Determine the [x, y] coordinate at the center of the cell enclosing the given text.  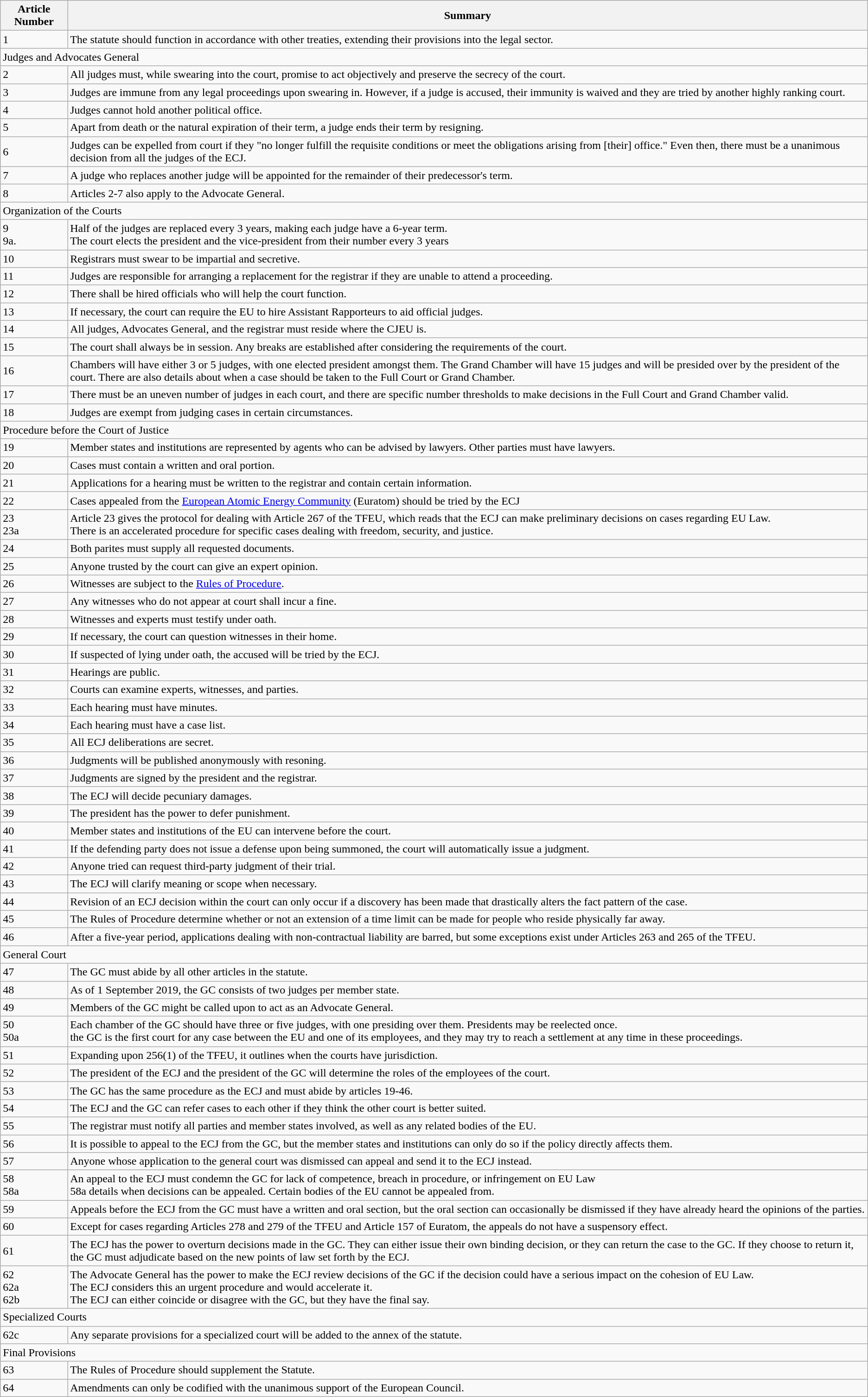
10 [34, 258]
Any witnesses who do not appear at court shall incur a fine. [468, 602]
16 [34, 371]
6 [34, 151]
Specialized Courts [434, 1317]
34 [34, 725]
Judgments will be published anonymously with resoning. [468, 760]
Both parites must supply all requested documents. [468, 548]
If the defending party does not issue a defense upon being summoned, the court will automatically issue a judgment. [468, 848]
31 [34, 672]
39 [34, 813]
Summary [468, 16]
42 [34, 866]
If necessary, the court can question witnesses in their home. [468, 637]
21 [34, 483]
19 [34, 448]
48 [34, 990]
Amendments can only be codified with the unanimous support of the European Council. [468, 1388]
26 [34, 584]
20 [34, 465]
Anyone whose application to the general court was dismissed can appeal and send it to the ECJ instead. [468, 1161]
5 [34, 128]
57 [34, 1161]
15 [34, 347]
All judges, Advocates General, and the registrar must reside where the CJEU is. [468, 329]
63 [34, 1370]
52 [34, 1073]
Organization of the Courts [434, 211]
The ECJ will decide pecuniary damages. [468, 795]
6262a62b [34, 1287]
Final Provisions [434, 1352]
8 [34, 193]
Except for cases regarding Articles 278 and 279 of the TFEU and Article 157 of Euratom, the appeals do not have a suspensory effect. [468, 1227]
62c [34, 1335]
General Court [434, 955]
55 [34, 1126]
35 [34, 743]
53 [34, 1090]
49 [34, 1007]
Procedure before the Court of Justice [434, 430]
29 [34, 637]
40 [34, 831]
28 [34, 619]
37 [34, 778]
Registrars must swear to be impartial and secretive. [468, 258]
Member states and institutions are represented by agents who can be advised by lawyers. Other parties must have lawyers. [468, 448]
51 [34, 1055]
Expanding upon 256(1) of the TFEU, it outlines when the courts have jurisdiction. [468, 1055]
2323a [34, 524]
38 [34, 795]
36 [34, 760]
The Rules of Procedure determine whether or not an extension of a time limit can be made for people who reside physically far away. [468, 919]
61 [34, 1250]
56 [34, 1143]
Apart from death or the natural expiration of their term, a judge ends their term by resigning. [468, 128]
25 [34, 566]
12 [34, 294]
Article Number [34, 16]
A judge who replaces another judge will be appointed for the remainder of their predecessor's term. [468, 175]
41 [34, 848]
59 [34, 1209]
54 [34, 1108]
14 [34, 329]
It is possible to appeal to the ECJ from the GC, but the member states and institutions can only do so if the policy directly affects them. [468, 1143]
33 [34, 707]
The GC has the same procedure as the ECJ and must abide by articles 19-46. [468, 1090]
As of 1 September 2019, the GC consists of two judges per member state. [468, 990]
Cases appealed from the European Atomic Energy Community (Euratom) should be tried by the ECJ [468, 500]
22 [34, 500]
Hearings are public. [468, 672]
44 [34, 902]
All ECJ deliberations are secret. [468, 743]
18 [34, 412]
24 [34, 548]
45 [34, 919]
Judges are exempt from judging cases in certain circumstances. [468, 412]
Revision of an ECJ decision within the court can only occur if a discovery has been made that drastically alters the fact pattern of the case. [468, 902]
60 [34, 1227]
The court shall always be in session. Any breaks are established after considering the requirements of the court. [468, 347]
The registrar must notify all parties and member states involved, as well as any related bodies of the EU. [468, 1126]
2 [34, 75]
There shall be hired officials who will help the court function. [468, 294]
Cases must contain a written and oral portion. [468, 465]
Any separate provisions for a specialized court will be added to the annex of the statute. [468, 1335]
Judges and Advocates General [434, 57]
Judgments are signed by the president and the registrar. [468, 778]
Judges cannot hold another political office. [468, 110]
1 [34, 39]
All judges must, while swearing into the court, promise to act objectively and preserve the secrecy of the court. [468, 75]
7 [34, 175]
4 [34, 110]
The statute should function in accordance with other treaties, extending their provisions into the legal sector. [468, 39]
11 [34, 276]
Anyone trusted by the court can give an expert opinion. [468, 566]
The president of the ECJ and the president of the GC will determine the roles of the employees of the court. [468, 1073]
3 [34, 92]
46 [34, 937]
Articles 2-7 also apply to the Advocate General. [468, 193]
32 [34, 690]
Judges are responsible for arranging a replacement for the registrar if they are unable to attend a proceeding. [468, 276]
17 [34, 395]
Members of the GC might be called upon to act as an Advocate General. [468, 1007]
5858a [34, 1186]
Witnesses and experts must testify under oath. [468, 619]
43 [34, 884]
47 [34, 972]
If necessary, the court can require the EU to hire Assistant Rapporteurs to aid official judges. [468, 312]
64 [34, 1388]
27 [34, 602]
99a. [34, 235]
Each hearing must have minutes. [468, 707]
Member states and institutions of the EU can intervene before the court. [468, 831]
If suspected of lying under oath, the accused will be tried by the ECJ. [468, 654]
13 [34, 312]
Each hearing must have a case list. [468, 725]
Applications for a hearing must be written to the registrar and contain certain information. [468, 483]
5050a [34, 1032]
The Rules of Procedure should supplement the Statute. [468, 1370]
The ECJ will clarify meaning or scope when necessary. [468, 884]
The president has the power to defer punishment. [468, 813]
30 [34, 654]
The GC must abide by all other articles in the statute. [468, 972]
Witnesses are subject to the Rules of Procedure. [468, 584]
Anyone tried can request third-party judgment of their trial. [468, 866]
Courts can examine experts, witnesses, and parties. [468, 690]
The ECJ and the GC can refer cases to each other if they think the other court is better suited. [468, 1108]
